Return [X, Y] of the center of cell containing provided text 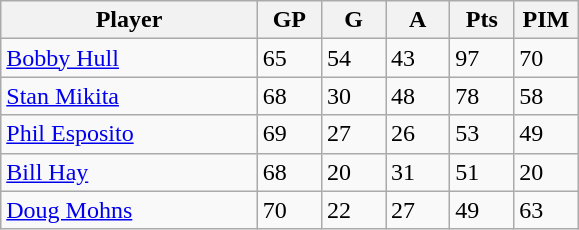
22 [353, 210]
A [418, 20]
69 [289, 134]
48 [418, 96]
31 [418, 172]
Phil Esposito [130, 134]
G [353, 20]
43 [418, 58]
53 [482, 134]
Bill Hay [130, 172]
PIM [546, 20]
30 [353, 96]
65 [289, 58]
78 [482, 96]
Player [130, 20]
63 [546, 210]
58 [546, 96]
26 [418, 134]
51 [482, 172]
Doug Mohns [130, 210]
GP [289, 20]
Bobby Hull [130, 58]
97 [482, 58]
Pts [482, 20]
54 [353, 58]
Stan Mikita [130, 96]
